Output the (X, Y) coordinate of the center of the cell containing the given text.  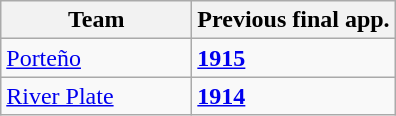
1914 (294, 96)
River Plate (96, 96)
Previous final app. (294, 20)
1915 (294, 58)
Team (96, 20)
Porteño (96, 58)
